Return the (x, y) coordinate for the center point of the cell that contains the specified text.  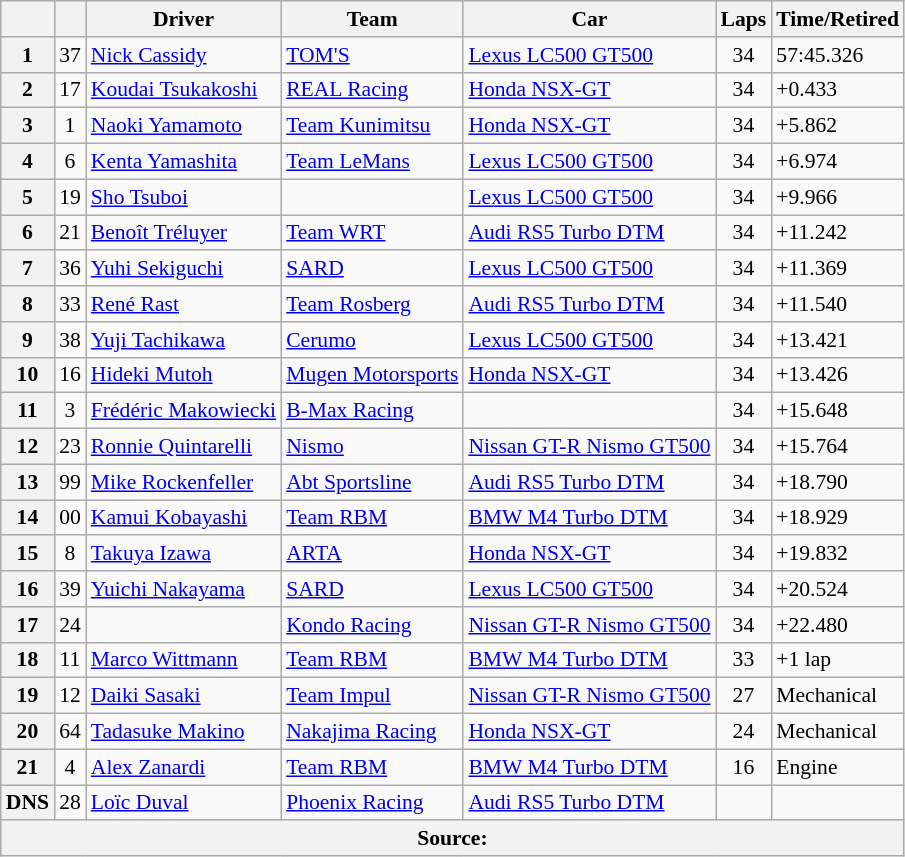
23 (70, 447)
Nismo (372, 447)
9 (28, 340)
+18.929 (838, 518)
36 (70, 269)
Sho Tsuboi (184, 197)
10 (28, 375)
+11.369 (838, 269)
37 (70, 55)
Team Rosberg (372, 304)
+19.832 (838, 554)
Loïc Duval (184, 803)
39 (70, 589)
Source: (452, 839)
+20.524 (838, 589)
+13.421 (838, 340)
+5.862 (838, 126)
Benoît Tréluyer (184, 233)
Team Kunimitsu (372, 126)
+22.480 (838, 625)
Hideki Mutoh (184, 375)
14 (28, 518)
Mike Rockenfeller (184, 482)
7 (28, 269)
+6.974 (838, 162)
Driver (184, 19)
Nakajima Racing (372, 732)
+11.540 (838, 304)
B-Max Racing (372, 411)
+13.426 (838, 375)
+0.433 (838, 90)
Daiki Sasaki (184, 696)
27 (744, 696)
Engine (838, 767)
+11.242 (838, 233)
Team LeMans (372, 162)
Car (589, 19)
Time/Retired (838, 19)
Yuji Tachikawa (184, 340)
ARTA (372, 554)
5 (28, 197)
00 (70, 518)
+9.966 (838, 197)
99 (70, 482)
Marco Wittmann (184, 660)
Yuhi Sekiguchi (184, 269)
Ronnie Quintarelli (184, 447)
2 (28, 90)
64 (70, 732)
Takuya Izawa (184, 554)
Naoki Yamamoto (184, 126)
15 (28, 554)
57:45.326 (838, 55)
+15.764 (838, 447)
Team Impul (372, 696)
Tadasuke Makino (184, 732)
Mugen Motorsports (372, 375)
Nick Cassidy (184, 55)
Abt Sportsline (372, 482)
Kondo Racing (372, 625)
REAL Racing (372, 90)
+15.648 (838, 411)
Kenta Yamashita (184, 162)
René Rast (184, 304)
18 (28, 660)
+18.790 (838, 482)
Koudai Tsukakoshi (184, 90)
Kamui Kobayashi (184, 518)
Team (372, 19)
Team WRT (372, 233)
20 (28, 732)
38 (70, 340)
13 (28, 482)
Cerumo (372, 340)
Phoenix Racing (372, 803)
DNS (28, 803)
Yuichi Nakayama (184, 589)
28 (70, 803)
Alex Zanardi (184, 767)
+1 lap (838, 660)
TOM'S (372, 55)
Laps (744, 19)
Frédéric Makowiecki (184, 411)
